Determine the (X, Y) coordinate at the center of the cell enclosing the given text.  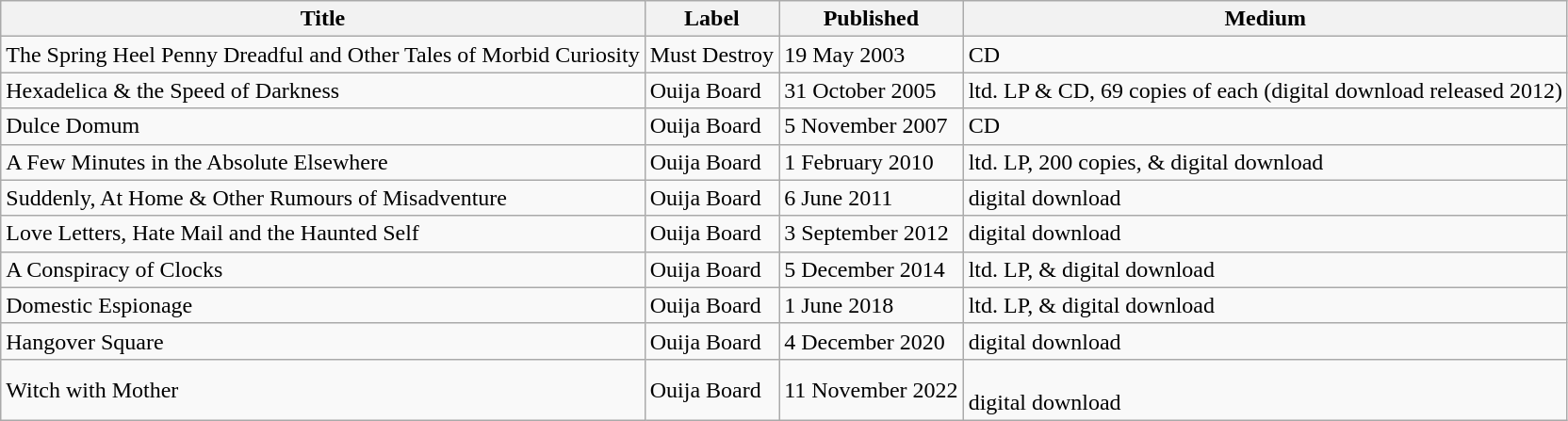
Hexadelica & the Speed of Darkness (322, 90)
Suddenly, At Home & Other Rumours of Misadventure (322, 198)
1 June 2018 (871, 305)
19 May 2003 (871, 55)
5 November 2007 (871, 126)
Medium (1265, 19)
31 October 2005 (871, 90)
A Conspiracy of Clocks (322, 269)
Love Letters, Hate Mail and the Haunted Self (322, 234)
ltd. LP, 200 copies, & digital download (1265, 162)
Published (871, 19)
3 September 2012 (871, 234)
The Spring Heel Penny Dreadful and Other Tales of Morbid Curiosity (322, 55)
6 June 2011 (871, 198)
Domestic Espionage (322, 305)
Title (322, 19)
Label (711, 19)
Hangover Square (322, 341)
ltd. LP & CD, 69 copies of each (digital download released 2012) (1265, 90)
4 December 2020 (871, 341)
Dulce Domum (322, 126)
1 February 2010 (871, 162)
Must Destroy (711, 55)
5 December 2014 (871, 269)
Witch with Mother (322, 390)
11 November 2022 (871, 390)
A Few Minutes in the Absolute Elsewhere (322, 162)
